Search for the cell housing the specified text and yield its (x, y) center coordinate. 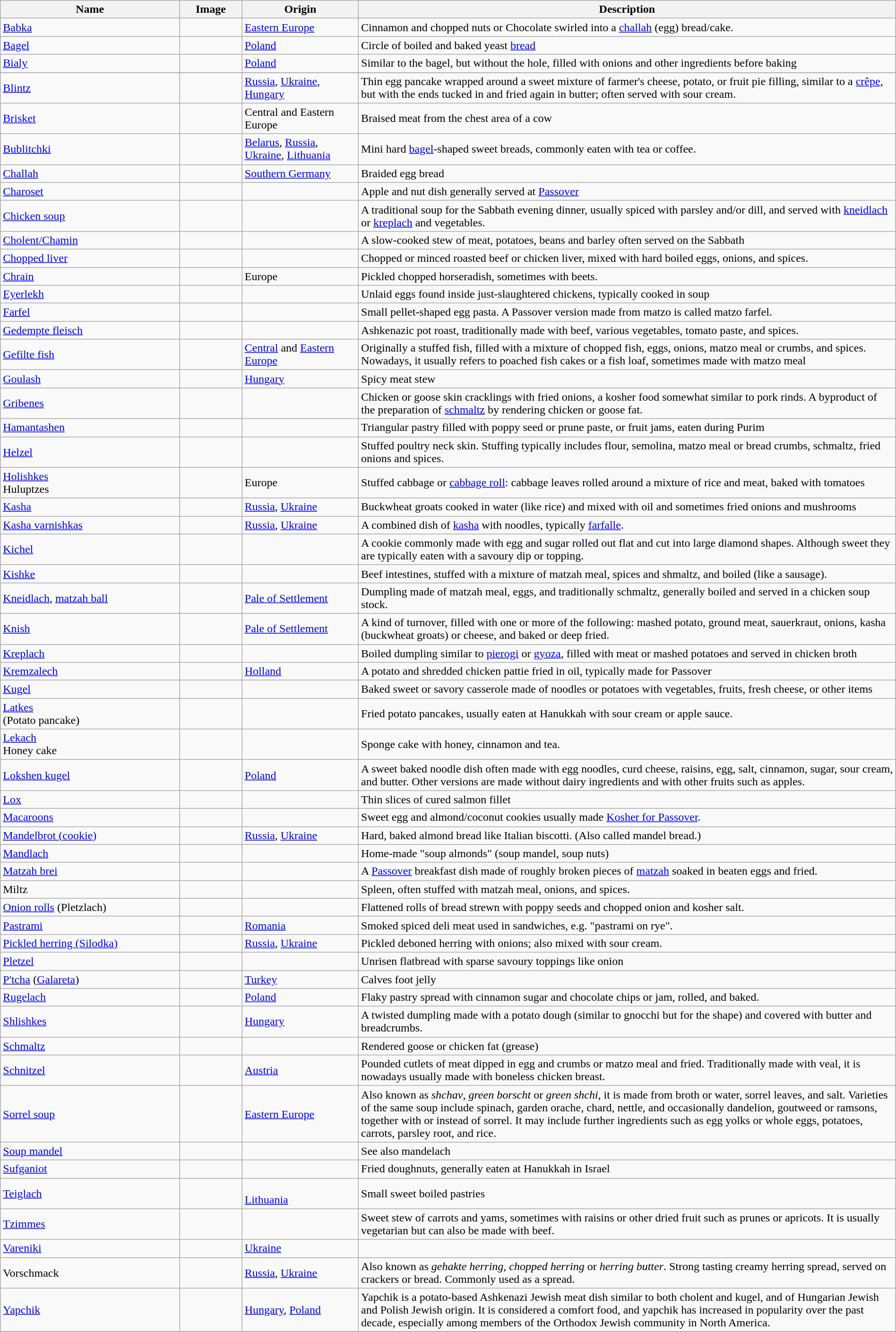
Boiled dumpling similar to pierogi or gyoza, filled with meat or mashed potatoes and served in chicken broth (628, 653)
Bublitchki (90, 149)
Kichel (90, 549)
Description (628, 9)
P'tcha (Galareta) (90, 980)
Similar to the bagel, but without the hole, filled with onions and other ingredients before baking (628, 63)
Ashkenazic pot roast, traditionally made with beef, various vegetables, tomato paste, and spices. (628, 330)
Buckwheat groats cooked in water (like rice) and mixed with oil and sometimes fried onions and mushrooms (628, 507)
Dumpling made of matzah meal, eggs, and traditionally schmaltz, generally boiled and served in a chicken soup stock. (628, 598)
Challah (90, 173)
Unrisen flatbread with sparse savoury toppings like onion (628, 961)
Kneidlach, matzah ball (90, 598)
Onion rolls (Pletzlach) (90, 907)
Hamantashen (90, 428)
Sponge cake with honey, cinnamon and tea. (628, 745)
Apple and nut dish generally served at Passover (628, 191)
Kremzalech (90, 671)
Fried potato pancakes, usually eaten at Hanukkah with sour cream or apple sauce. (628, 713)
HolishkesHuluptzes (90, 483)
Bagel (90, 45)
Gefilte fish (90, 354)
Rendered goose or chicken fat (grease) (628, 1046)
Lokshen kugel (90, 775)
Lox (90, 799)
A combined dish of kasha with noodles, typically farfalle. (628, 525)
Fried doughnuts, generally eaten at Hanukkah in Israel (628, 1169)
Hard, baked almond bread like Italian biscotti. (Also called mandel bread.) (628, 835)
Origin (300, 9)
Circle of boiled and baked yeast bread (628, 45)
Kishke (90, 574)
Small pellet-shaped egg pasta. A Passover version made from matzo is called matzo farfel. (628, 312)
Pickled chopped horseradish, sometimes with beets. (628, 276)
Miltz (90, 889)
Matzah brei (90, 871)
Cinnamon and chopped nuts or Chocolate swirled into a challah (egg) bread/cake. (628, 27)
Flaky pastry spread with cinnamon sugar and chocolate chips or jam, rolled, and baked. (628, 997)
Kreplach (90, 653)
Calves foot jelly (628, 980)
Latkes(Potato pancake) (90, 713)
Charoset (90, 191)
Name (90, 9)
Sorrel soup (90, 1114)
Soup mandel (90, 1151)
Gribenes (90, 404)
Mini hard bagel-shaped sweet breads, commonly eaten with tea or coffee. (628, 149)
Baked sweet or savory casserole made of noodles or potatoes with vegetables, fruits, fresh cheese, or other items (628, 689)
Austria (300, 1071)
Blintz (90, 88)
Rugelach (90, 997)
Macaroons (90, 817)
Triangular pastry filled with poppy seed or prune paste, or fruit jams, eaten during Purim (628, 428)
A twisted dumpling made with a potato dough (similar to gnocchi but for the shape) and covered with butter and breadcrumbs. (628, 1022)
Home-made "soup almonds" (soup mandel, soup nuts) (628, 853)
Kasha (90, 507)
Braised meat from the chest area of a cow (628, 118)
Pastrami (90, 925)
Kasha varnishkas (90, 525)
Pickled deboned herring with onions; also mixed with sour cream. (628, 943)
Thin slices of cured salmon fillet (628, 799)
Holland (300, 671)
Sweet egg and almond/coconut cookies usually made Kosher for Passover. (628, 817)
Belarus, Russia, Ukraine, Lithuania (300, 149)
Ukraine (300, 1248)
A traditional soup for the Sabbath evening dinner, usually spiced with parsley and/or dill, and served with kneidlach or kreplach and vegetables. (628, 215)
Spicy meat stew (628, 379)
Stuffed poultry neck skin. Stuffing typically includes flour, semolina, matzo meal or bread crumbs, schmaltz, fried onions and spices. (628, 452)
A Passover breakfast dish made of roughly broken pieces of matzah soaked in beaten eggs and fried. (628, 871)
Shlishkes (90, 1022)
Chrain (90, 276)
Hungary, Poland (300, 1310)
Mandlach (90, 853)
Southern Germany (300, 173)
Eyerlekh (90, 294)
Cholent/Chamin (90, 240)
Brisket (90, 118)
Spleen, often stuffed with matzah meal, onions, and spices. (628, 889)
Vorschmack (90, 1273)
A potato and shredded chicken pattie fried in oil, typically made for Passover (628, 671)
Unlaid eggs found inside just-slaughtered chickens, typically cooked in soup (628, 294)
Vareniki (90, 1248)
Mandelbrot (cookie) (90, 835)
Chicken soup (90, 215)
Knish (90, 628)
Helzel (90, 452)
Stuffed cabbage or cabbage roll: cabbage leaves rolled around a mixture of rice and meat, baked with tomatoes (628, 483)
A slow-cooked stew of meat, potatoes, beans and barley often served on the Sabbath (628, 240)
See also mandelach (628, 1151)
LekachHoney cake (90, 745)
Schnitzel (90, 1071)
Yapchik (90, 1310)
Gedempte fleisch (90, 330)
Pletzel (90, 961)
Russia, Ukraine, Hungary (300, 88)
Image (211, 9)
Smoked spiced deli meat used in sandwiches, e.g. "pastrami on rye". (628, 925)
Lithuania (300, 1194)
Tzimmes (90, 1224)
Beef intestines, stuffed with a mixture of matzah meal, spices and shmaltz, and boiled (like a sausage). (628, 574)
Schmaltz (90, 1046)
Teiglach (90, 1194)
Braided egg bread (628, 173)
Romania (300, 925)
Sufganiot (90, 1169)
Flattened rolls of bread strewn with poppy seeds and chopped onion and kosher salt. (628, 907)
Kugel (90, 689)
Pickled herring (Silodka) (90, 943)
Turkey (300, 980)
Chopped liver (90, 258)
Babka (90, 27)
Chopped or minced roasted beef or chicken liver, mixed with hard boiled eggs, onions, and spices. (628, 258)
Bialy (90, 63)
Small sweet boiled pastries (628, 1194)
Farfel (90, 312)
Goulash (90, 379)
